For the text-containing cell, return its midpoint in (X, Y) coordinate format. 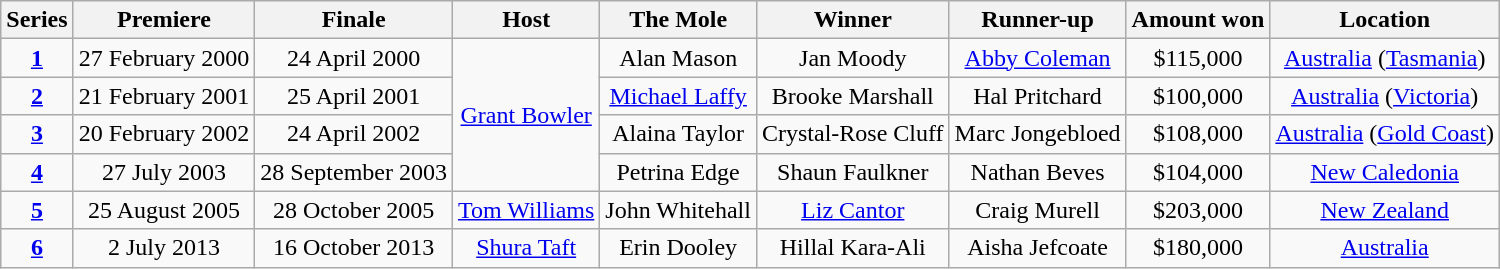
Aisha Jefcoate (1038, 248)
6 (37, 248)
Marc Jongebloed (1038, 134)
Amount won (1198, 20)
Australia (1385, 248)
Craig Murell (1038, 210)
Hillal Kara-Ali (852, 248)
1 (37, 58)
Premiere (164, 20)
Grant Bowler (526, 115)
$104,000 (1198, 172)
28 October 2005 (354, 210)
Host (526, 20)
Abby Coleman (1038, 58)
Alaina Taylor (678, 134)
Liz Cantor (852, 210)
Erin Dooley (678, 248)
Australia (Tasmania) (1385, 58)
John Whitehall (678, 210)
New Zealand (1385, 210)
Jan Moody (852, 58)
$180,000 (1198, 248)
Nathan Beves (1038, 172)
Shura Taft (526, 248)
Runner-up (1038, 20)
20 February 2002 (164, 134)
27 July 2003 (164, 172)
Location (1385, 20)
New Caledonia (1385, 172)
Hal Pritchard (1038, 96)
16 October 2013 (354, 248)
Michael Laffy (678, 96)
21 February 2001 (164, 96)
Series (37, 20)
Crystal-Rose Cluff (852, 134)
25 April 2001 (354, 96)
24 April 2000 (354, 58)
3 (37, 134)
Tom Williams (526, 210)
Australia (Victoria) (1385, 96)
$115,000 (1198, 58)
2 (37, 96)
27 February 2000 (164, 58)
$108,000 (1198, 134)
2 July 2013 (164, 248)
Petrina Edge (678, 172)
Shaun Faulkner (852, 172)
4 (37, 172)
$203,000 (1198, 210)
Finale (354, 20)
Brooke Marshall (852, 96)
24 April 2002 (354, 134)
5 (37, 210)
The Mole (678, 20)
$100,000 (1198, 96)
Australia (Gold Coast) (1385, 134)
28 September 2003 (354, 172)
Alan Mason (678, 58)
25 August 2005 (164, 210)
Winner (852, 20)
